Detect which cell encompasses the target text, then output its [x, y] center coordinate. 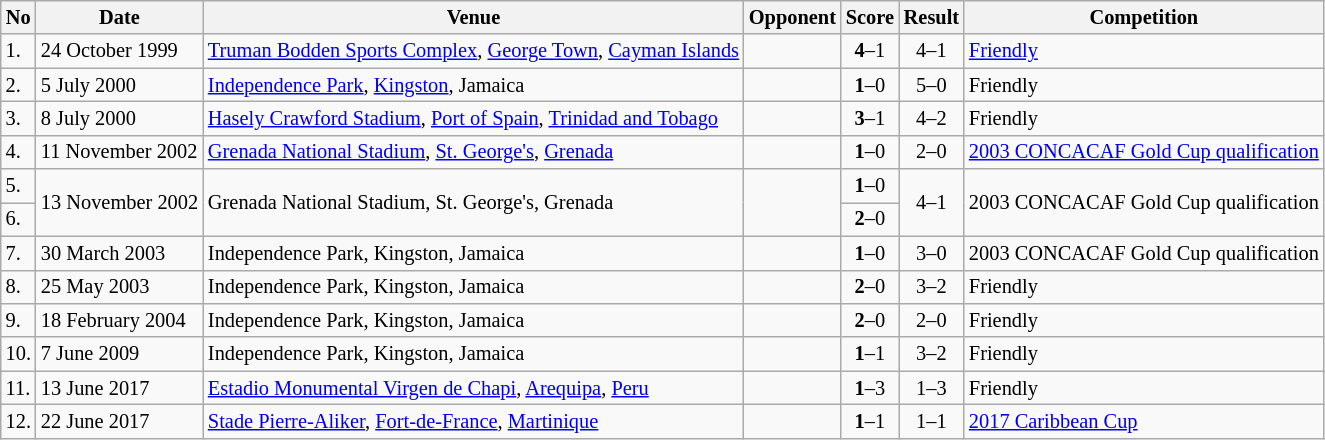
Result [932, 17]
22 June 2017 [120, 421]
8. [18, 287]
Score [870, 17]
18 February 2004 [120, 320]
3–0 [932, 253]
11. [18, 388]
Venue [474, 17]
4–2 [932, 118]
1. [18, 51]
2. [18, 85]
6. [18, 219]
13 June 2017 [120, 388]
4. [18, 152]
30 March 2003 [120, 253]
12. [18, 421]
24 October 1999 [120, 51]
13 November 2002 [120, 202]
10. [18, 354]
7. [18, 253]
Estadio Monumental Virgen de Chapi, Arequipa, Peru [474, 388]
Hasely Crawford Stadium, Port of Spain, Trinidad and Tobago [474, 118]
Truman Bodden Sports Complex, George Town, Cayman Islands [474, 51]
5–0 [932, 85]
8 July 2000 [120, 118]
5. [18, 186]
11 November 2002 [120, 152]
2017 Caribbean Cup [1144, 421]
25 May 2003 [120, 287]
3–1 [870, 118]
5 July 2000 [120, 85]
No [18, 17]
9. [18, 320]
7 June 2009 [120, 354]
Competition [1144, 17]
Date [120, 17]
Opponent [792, 17]
Stade Pierre-Aliker, Fort-de-France, Martinique [474, 421]
3. [18, 118]
